For the text-containing cell, return its midpoint in (x, y) coordinate format. 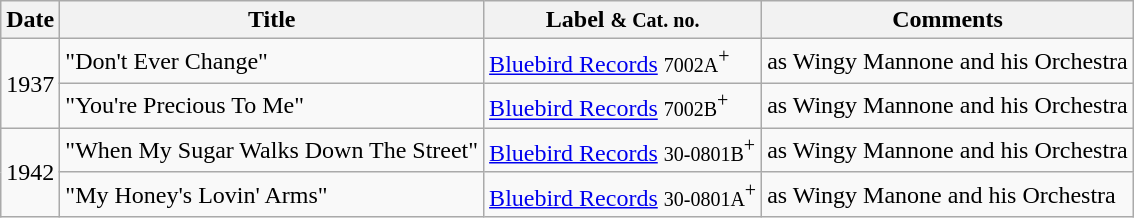
"When My Sugar Walks Down The Street" (272, 150)
Bluebird Records 30-0801B+ (623, 150)
Bluebird Records 7002B+ (623, 106)
Bluebird Records 7002A+ (623, 62)
1942 (30, 172)
"You're Precious To Me" (272, 106)
Bluebird Records 30-0801A+ (623, 194)
"Don't Ever Change" (272, 62)
Title (272, 20)
Label & Cat. no. (623, 20)
Date (30, 20)
Comments (948, 20)
1937 (30, 84)
"My Honey's Lovin' Arms" (272, 194)
as Wingy Manone and his Orchestra (948, 194)
